Find where the given text appears and provide that cell's center as [x, y] coordinate. 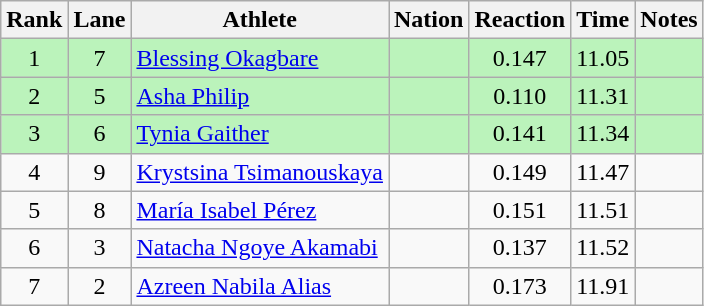
María Isabel Pérez [260, 210]
0.147 [520, 58]
11.05 [603, 58]
Notes [669, 20]
8 [100, 210]
11.34 [603, 134]
4 [34, 172]
0.151 [520, 210]
11.51 [603, 210]
Asha Philip [260, 96]
11.91 [603, 286]
Natacha Ngoye Akamabi [260, 248]
11.31 [603, 96]
11.52 [603, 248]
Lane [100, 20]
Tynia Gaither [260, 134]
0.141 [520, 134]
Blessing Okagbare [260, 58]
Rank [34, 20]
1 [34, 58]
Nation [428, 20]
0.137 [520, 248]
0.173 [520, 286]
9 [100, 172]
Azreen Nabila Alias [260, 286]
0.110 [520, 96]
Time [603, 20]
Krystsina Tsimanouskaya [260, 172]
11.47 [603, 172]
Athlete [260, 20]
Reaction [520, 20]
0.149 [520, 172]
